For the text-containing cell, return its midpoint in (X, Y) coordinate format. 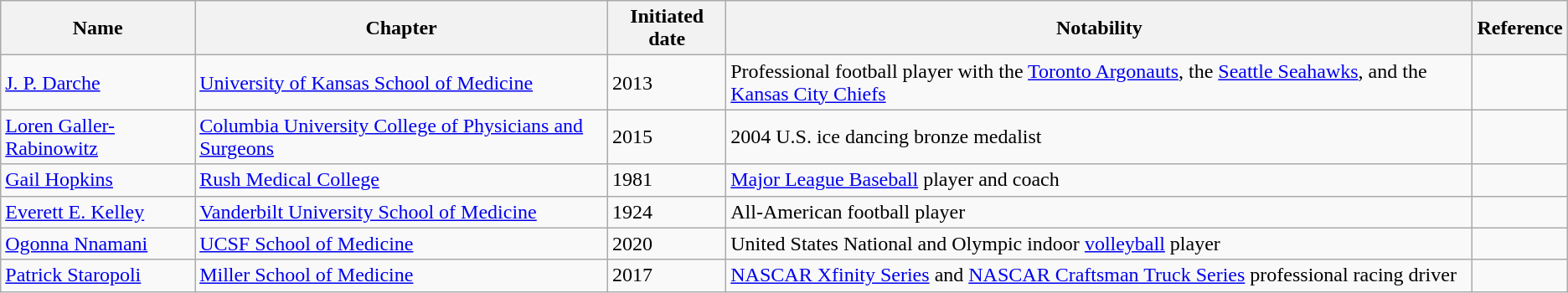
University of Kansas School of Medicine (402, 82)
Patrick Staropoli (98, 275)
1924 (667, 212)
2020 (667, 244)
2015 (667, 137)
United States National and Olympic indoor volleyball player (1099, 244)
NASCAR Xfinity Series and NASCAR Craftsman Truck Series professional racing driver (1099, 275)
Initiated date (667, 28)
Major League Baseball player and coach (1099, 180)
Gail Hopkins (98, 180)
Reference (1519, 28)
2017 (667, 275)
Loren Galler-Rabinowitz (98, 137)
Columbia University College of Physicians and Surgeons (402, 137)
Everett E. Kelley (98, 212)
2013 (667, 82)
J. P. Darche (98, 82)
1981 (667, 180)
All-American football player (1099, 212)
Professional football player with the Toronto Argonauts, the Seattle Seahawks, and the Kansas City Chiefs (1099, 82)
Ogonna Nnamani (98, 244)
Chapter (402, 28)
Name (98, 28)
UCSF School of Medicine (402, 244)
Vanderbilt University School of Medicine (402, 212)
2004 U.S. ice dancing bronze medalist (1099, 137)
Miller School of Medicine (402, 275)
Notability (1099, 28)
Rush Medical College (402, 180)
